Return the (X, Y) coordinate for the center point of the cell that contains the specified text.  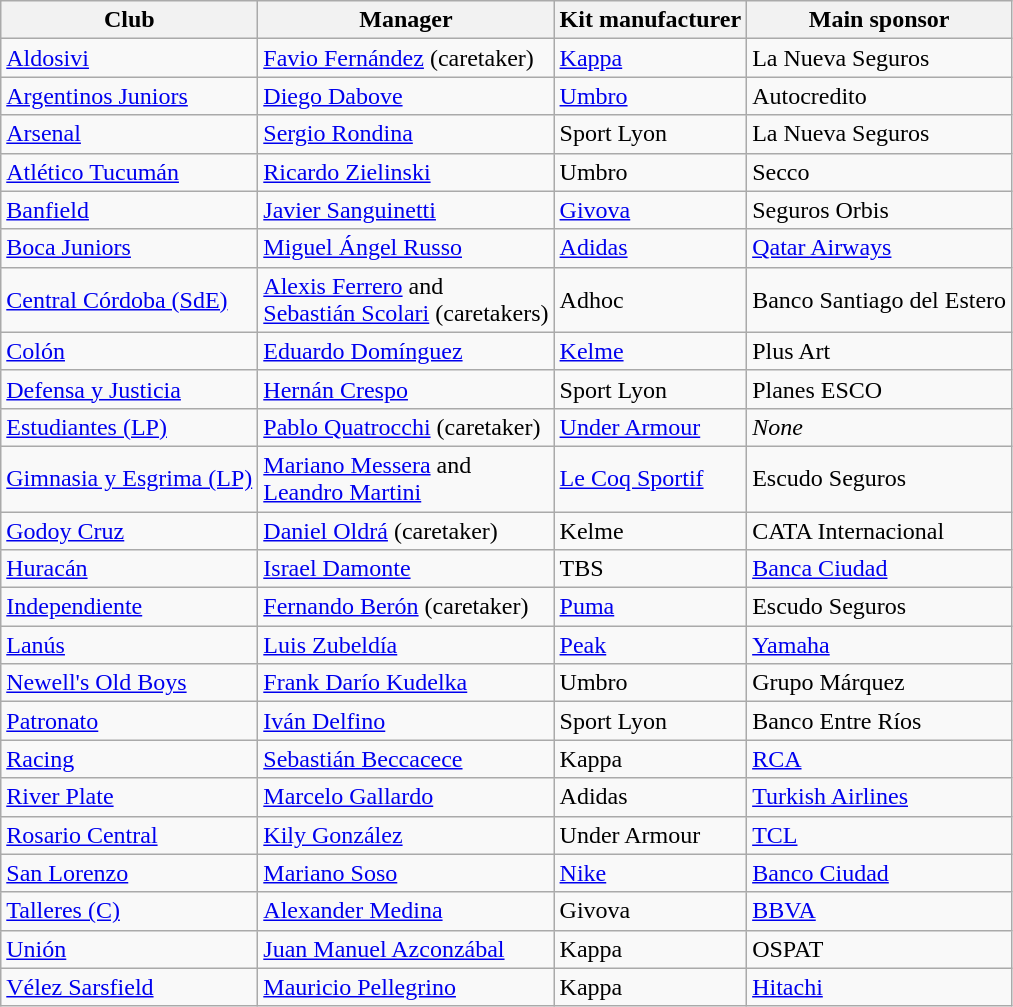
Mauricio Pellegrino (406, 987)
Defensa y Justicia (130, 389)
Secco (880, 172)
Miguel Ángel Russo (406, 248)
Kit manufacturer (650, 20)
TCL (880, 835)
Godoy Cruz (130, 531)
Grupo Márquez (880, 683)
OSPAT (880, 949)
San Lorenzo (130, 873)
CATA Internacional (880, 531)
Fernando Berón (caretaker) (406, 607)
Juan Manuel Azconzábal (406, 949)
Sergio Rondina (406, 134)
Sebastián Beccacece (406, 759)
Adhoc (650, 300)
Le Coq Sportif (650, 478)
Autocredito (880, 96)
Planes ESCO (880, 389)
Huracán (130, 569)
Talleres (C) (130, 911)
Qatar Airways (880, 248)
Banca Ciudad (880, 569)
RCA (880, 759)
Main sponsor (880, 20)
Alexander Medina (406, 911)
Patronato (130, 721)
Independiente (130, 607)
Turkish Airlines (880, 797)
Newell's Old Boys (130, 683)
BBVA (880, 911)
Mariano Soso (406, 873)
Ricardo Zielinski (406, 172)
Favio Fernández (caretaker) (406, 58)
Colón (130, 351)
Luis Zubeldía (406, 645)
Banco Santiago del Estero (880, 300)
Javier Sanguinetti (406, 210)
Israel Damonte (406, 569)
Peak (650, 645)
Frank Darío Kudelka (406, 683)
Unión (130, 949)
Marcelo Gallardo (406, 797)
Central Córdoba (SdE) (130, 300)
Mariano Messera and Leandro Martini (406, 478)
TBS (650, 569)
Club (130, 20)
Puma (650, 607)
Banco Ciudad (880, 873)
Iván Delfino (406, 721)
Lanús (130, 645)
Eduardo Domínguez (406, 351)
Argentinos Juniors (130, 96)
Pablo Quatrocchi (caretaker) (406, 427)
Rosario Central (130, 835)
Yamaha (880, 645)
None (880, 427)
Hitachi (880, 987)
Daniel Oldrá (caretaker) (406, 531)
Alexis Ferrero and Sebastián Scolari (caretakers) (406, 300)
Nike (650, 873)
River Plate (130, 797)
Gimnasia y Esgrima (LP) (130, 478)
Estudiantes (LP) (130, 427)
Banco Entre Ríos (880, 721)
Boca Juniors (130, 248)
Diego Dabove (406, 96)
Vélez Sarsfield (130, 987)
Banfield (130, 210)
Manager (406, 20)
Seguros Orbis (880, 210)
Kily González (406, 835)
Atlético Tucumán (130, 172)
Racing (130, 759)
Arsenal (130, 134)
Plus Art (880, 351)
Hernán Crespo (406, 389)
Aldosivi (130, 58)
